Pinpoint the cell where the given text exists, returning its (x, y) midpoint coordinate. 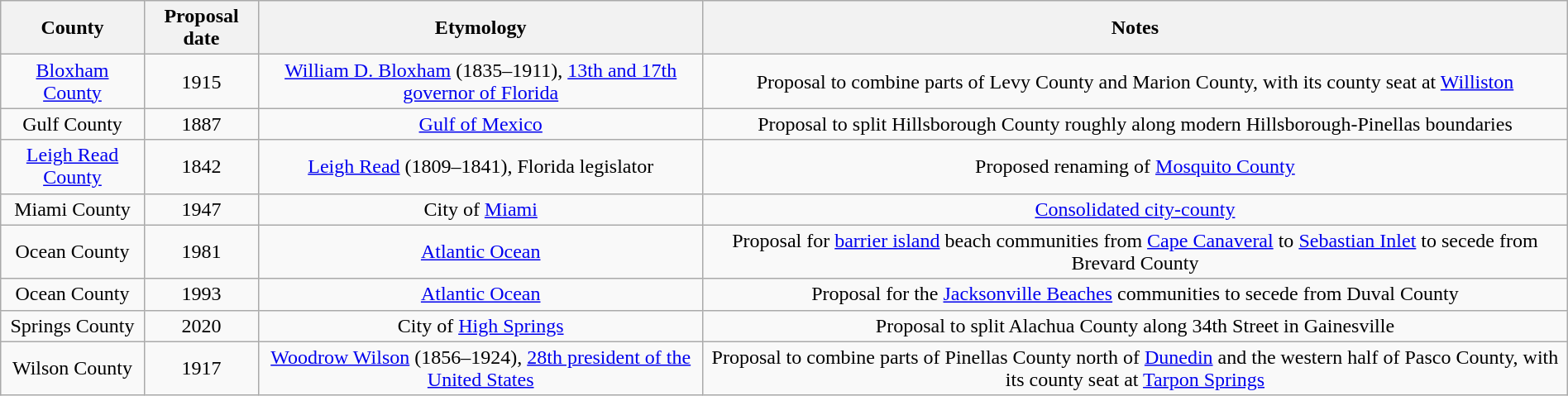
Proposal date (202, 28)
Etymology (481, 28)
2020 (202, 326)
1887 (202, 124)
County (73, 28)
William D. Bloxham (1835–1911), 13th and 17th governor of Florida (481, 81)
Proposed renaming of Mosquito County (1135, 167)
Proposal to combine parts of Levy County and Marion County, with its county seat at Williston (1135, 81)
Leigh Read County (73, 167)
1842 (202, 167)
1993 (202, 294)
City of High Springs (481, 326)
Proposal for barrier island beach communities from Cape Canaveral to Sebastian Inlet to secede from Brevard County (1135, 251)
Bloxham County (73, 81)
1917 (202, 369)
City of Miami (481, 209)
Wilson County (73, 369)
1947 (202, 209)
Proposal to split Hillsborough County roughly along modern Hillsborough-Pinellas boundaries (1135, 124)
Proposal to combine parts of Pinellas County north of Dunedin and the western half of Pasco County, with its county seat at Tarpon Springs (1135, 369)
Notes (1135, 28)
Woodrow Wilson (1856–1924), 28th president of the United States (481, 369)
Gulf County (73, 124)
1915 (202, 81)
Proposal for the Jacksonville Beaches communities to secede from Duval County (1135, 294)
Gulf of Mexico (481, 124)
Miami County (73, 209)
Proposal to split Alachua County along 34th Street in Gainesville (1135, 326)
Consolidated city-county (1135, 209)
Springs County (73, 326)
1981 (202, 251)
Leigh Read (1809–1841), Florida legislator (481, 167)
